Locate the cell with the specified text and output its (X, Y) center coordinate. 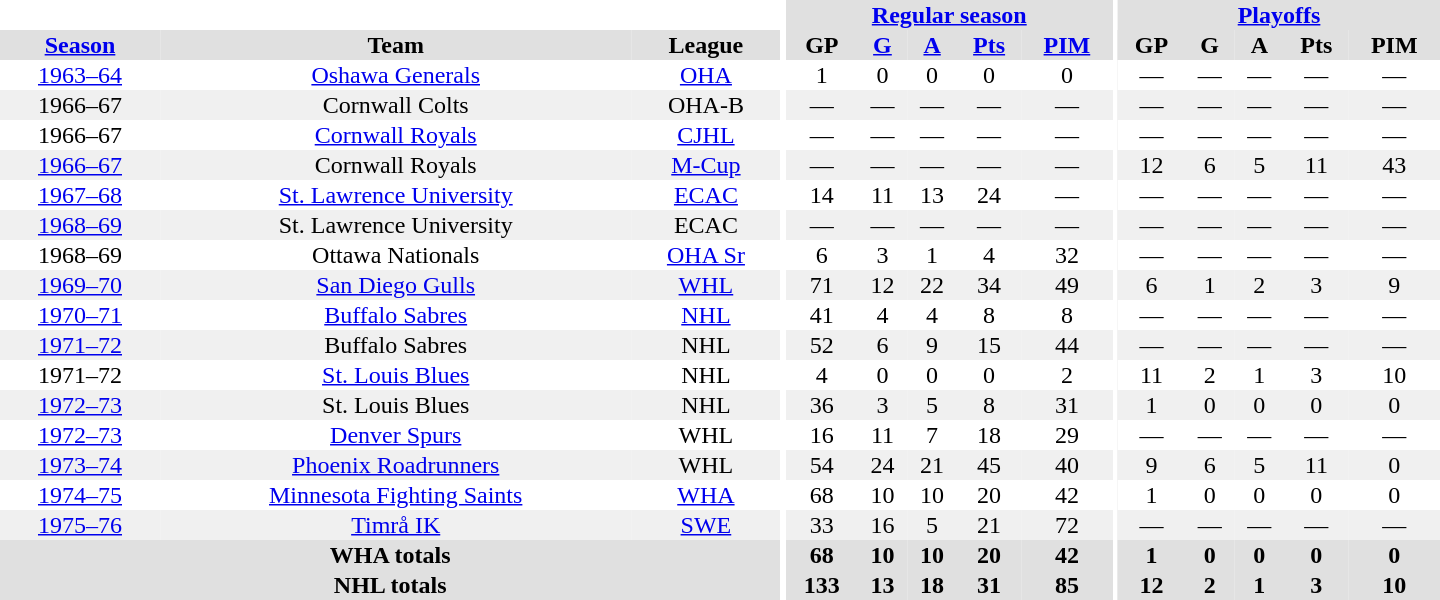
133 (822, 585)
San Diego Gulls (396, 285)
54 (822, 465)
Regular season (950, 15)
1967–68 (80, 195)
34 (989, 285)
OHA Sr (706, 255)
40 (1066, 465)
Ottawa Nationals (396, 255)
SWE (706, 525)
52 (822, 345)
29 (1066, 435)
22 (932, 285)
OHA-B (706, 105)
NHL totals (390, 585)
1970–71 (80, 315)
36 (822, 405)
Playoffs (1279, 15)
1973–74 (80, 465)
1969–70 (80, 285)
Cornwall Colts (396, 105)
CJHL (706, 135)
1963–64 (80, 75)
44 (1066, 345)
M-Cup (706, 165)
7 (932, 435)
85 (1066, 585)
WHA totals (390, 555)
43 (1394, 165)
WHA (706, 495)
49 (1066, 285)
32 (1066, 255)
33 (822, 525)
41 (822, 315)
14 (822, 195)
45 (989, 465)
1974–75 (80, 495)
Season (80, 45)
Team (396, 45)
1975–76 (80, 525)
Oshawa Generals (396, 75)
15 (989, 345)
Timrå IK (396, 525)
Minnesota Fighting Saints (396, 495)
Denver Spurs (396, 435)
League (706, 45)
72 (1066, 525)
71 (822, 285)
OHA (706, 75)
Phoenix Roadrunners (396, 465)
